Search for the cell housing the specified text and yield its [x, y] center coordinate. 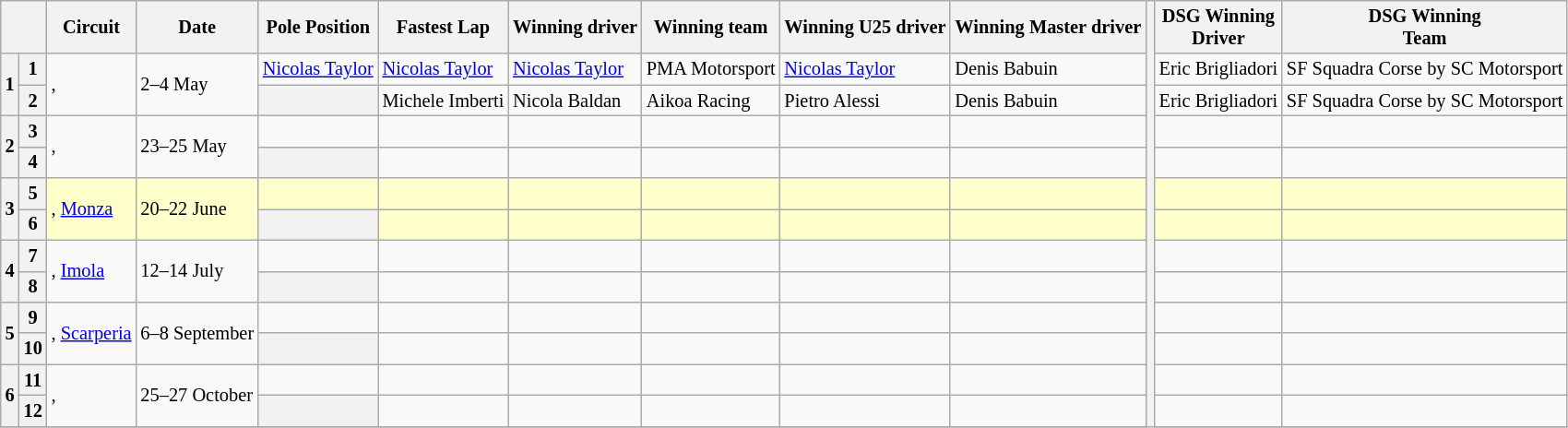
11 [33, 380]
Michele Imberti [444, 101]
7 [33, 256]
10 [33, 349]
Fastest Lap [444, 27]
20–22 June [197, 208]
12–14 July [197, 271]
9 [33, 317]
, Monza [92, 208]
6–8 September [197, 332]
8 [33, 287]
DSG Winning Driver [1218, 27]
Nicola Baldan [576, 101]
25–27 October [197, 395]
12 [33, 410]
, Imola [92, 271]
, Scarperia [92, 332]
2–4 May [197, 85]
Winning driver [576, 27]
PMA Motorsport [711, 69]
Aikoa Racing [711, 101]
Winning Master driver [1048, 27]
Pole Position [318, 27]
Winning U25 driver [865, 27]
Winning team [711, 27]
Date [197, 27]
Circuit [92, 27]
Pietro Alessi [865, 101]
23–25 May [197, 146]
DSG Winning Team [1424, 27]
